Return (X, Y) of the center of cell containing provided text 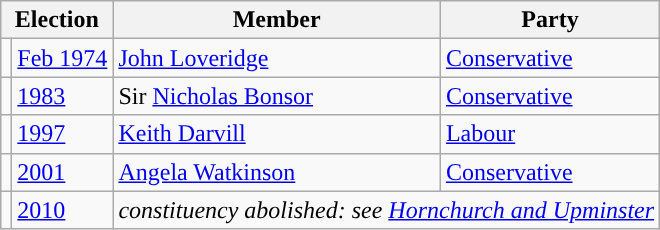
Angela Watkinson (277, 172)
Feb 1974 (62, 58)
2010 (62, 210)
2001 (62, 172)
John Loveridge (277, 58)
constituency abolished: see Hornchurch and Upminster (386, 210)
1997 (62, 134)
Party (550, 20)
Keith Darvill (277, 134)
Election (57, 20)
Sir Nicholas Bonsor (277, 96)
Member (277, 20)
Labour (550, 134)
1983 (62, 96)
